Locate the cell with the specified text and output its (x, y) center coordinate. 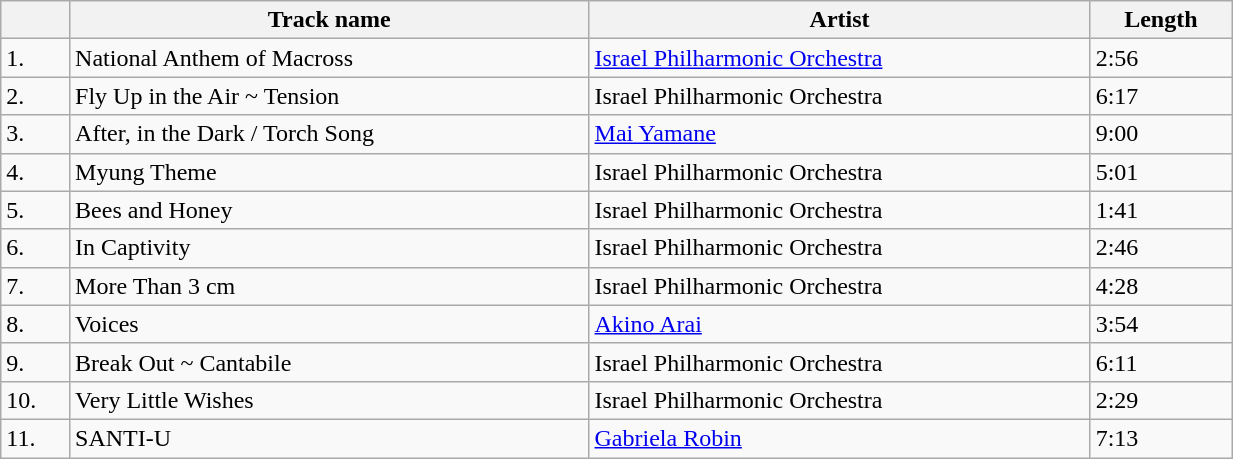
More Than 3 cm (330, 286)
6:17 (1161, 96)
Very Little Wishes (330, 400)
2:46 (1161, 248)
Myung Theme (330, 172)
Akino Arai (840, 324)
Voices (330, 324)
After, in the Dark / Torch Song (330, 134)
7:13 (1161, 438)
4. (36, 172)
7. (36, 286)
Track name (330, 20)
5:01 (1161, 172)
5. (36, 210)
6:11 (1161, 362)
Artist (840, 20)
In Captivity (330, 248)
SANTI-U (330, 438)
2. (36, 96)
3. (36, 134)
1:41 (1161, 210)
2:29 (1161, 400)
1. (36, 58)
4:28 (1161, 286)
6. (36, 248)
Break Out ~ Cantabile (330, 362)
Gabriela Robin (840, 438)
9. (36, 362)
11. (36, 438)
10. (36, 400)
3:54 (1161, 324)
8. (36, 324)
9:00 (1161, 134)
2:56 (1161, 58)
Bees and Honey (330, 210)
Mai Yamane (840, 134)
Fly Up in the Air ~ Tension (330, 96)
Length (1161, 20)
National Anthem of Macross (330, 58)
